Capture the cell that displays the provided text and extract its (x, y) central coordinate. 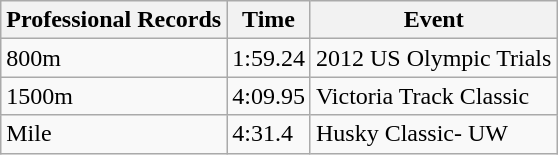
800m (114, 58)
Time (269, 20)
Victoria Track Classic (433, 96)
1500m (114, 96)
Event (433, 20)
Husky Classic- UW (433, 134)
Professional Records (114, 20)
4:31.4 (269, 134)
Mile (114, 134)
2012 US Olympic Trials (433, 58)
4:09.95 (269, 96)
1:59.24 (269, 58)
